For the text-containing cell, return its midpoint in (x, y) coordinate format. 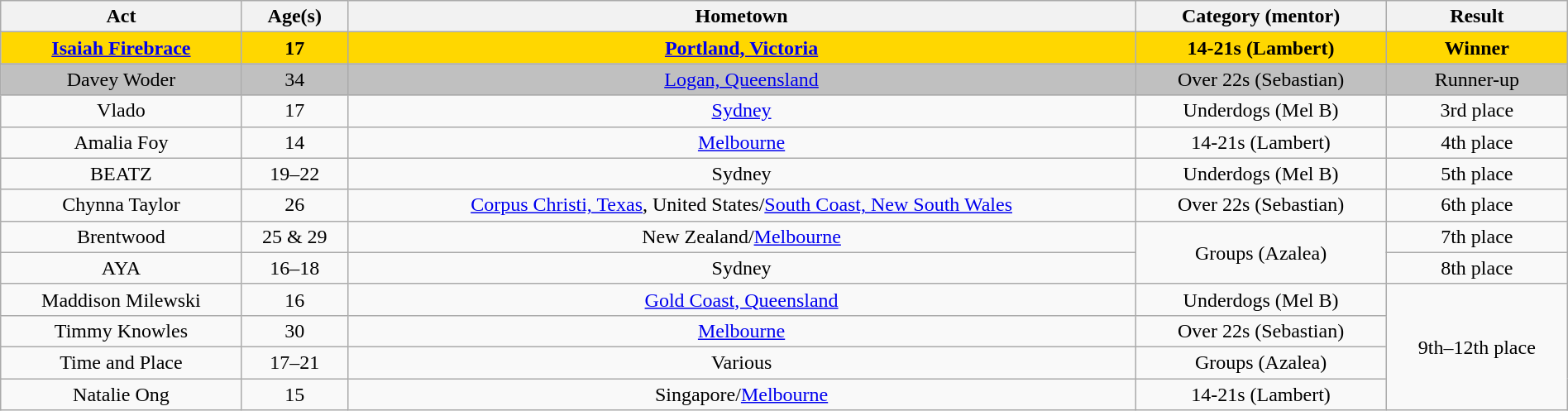
9th–12th place (1477, 346)
Maddison Milewski (121, 299)
Result (1477, 17)
Runner-up (1477, 79)
6th place (1477, 205)
Logan, Queensland (741, 79)
Vlado (121, 111)
New Zealand/Melbourne (741, 237)
Various (741, 362)
34 (294, 79)
4th place (1477, 142)
Age(s) (294, 17)
Brentwood (121, 237)
Act (121, 17)
25 & 29 (294, 237)
7th place (1477, 237)
Corpus Christi, Texas, United States/South Coast, New South Wales (741, 205)
Davey Woder (121, 79)
Gold Coast, Queensland (741, 299)
3rd place (1477, 111)
Chynna Taylor (121, 205)
16–18 (294, 268)
Hometown (741, 17)
16 (294, 299)
Category (mentor) (1261, 17)
Winner (1477, 48)
BEATZ (121, 174)
30 (294, 331)
26 (294, 205)
Singapore/Melbourne (741, 394)
14 (294, 142)
AYA (121, 268)
Time and Place (121, 362)
15 (294, 394)
Natalie Ong (121, 394)
8th place (1477, 268)
19–22 (294, 174)
Isaiah Firebrace (121, 48)
Timmy Knowles (121, 331)
Amalia Foy (121, 142)
17–21 (294, 362)
Portland, Victoria (741, 48)
5th place (1477, 174)
